Output the [X, Y] coordinate of the center of the cell containing the given text.  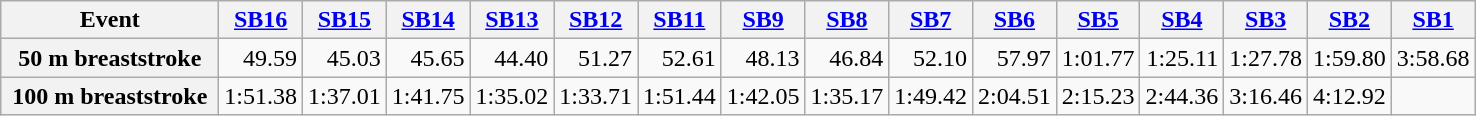
1:33.71 [596, 96]
2:04.51 [1014, 96]
100 m breaststroke [110, 96]
44.40 [512, 58]
3:16.46 [1266, 96]
52.10 [931, 58]
SB5 [1098, 20]
1:59.80 [1349, 58]
57.97 [1014, 58]
SB14 [428, 20]
2:44.36 [1182, 96]
2:15.23 [1098, 96]
50 m breaststroke [110, 58]
SB12 [596, 20]
SB16 [261, 20]
SB15 [345, 20]
SB1 [1433, 20]
1:49.42 [931, 96]
SB6 [1014, 20]
SB7 [931, 20]
49.59 [261, 58]
1:35.17 [847, 96]
3:58.68 [1433, 58]
1:27.78 [1266, 58]
SB11 [680, 20]
52.61 [680, 58]
1:35.02 [512, 96]
4:12.92 [1349, 96]
46.84 [847, 58]
1:51.38 [261, 96]
SB8 [847, 20]
1:37.01 [345, 96]
SB9 [763, 20]
48.13 [763, 58]
45.65 [428, 58]
SB2 [1349, 20]
1:25.11 [1182, 58]
1:41.75 [428, 96]
SB13 [512, 20]
1:42.05 [763, 96]
SB3 [1266, 20]
1:51.44 [680, 96]
1:01.77 [1098, 58]
45.03 [345, 58]
51.27 [596, 58]
Event [110, 20]
SB4 [1182, 20]
